Pinpoint the cell where the given text exists, returning its (x, y) midpoint coordinate. 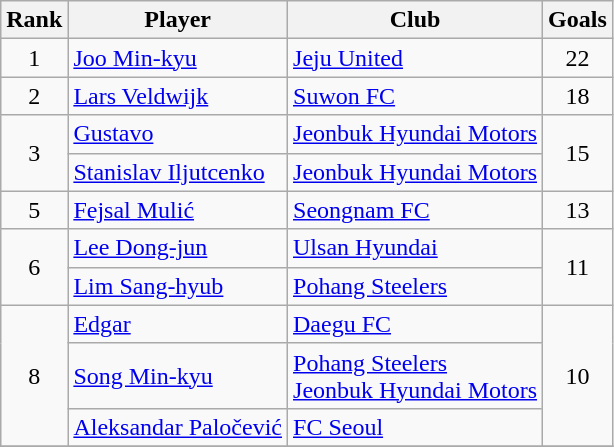
Edgar (178, 324)
Fejsal Mulić (178, 210)
13 (578, 210)
Suwon FC (416, 96)
Lee Dong-jun (178, 248)
Daegu FC (416, 324)
10 (578, 376)
Jeju United (416, 58)
Gustavo (178, 134)
1 (34, 58)
Lars Veldwijk (178, 96)
FC Seoul (416, 427)
Ulsan Hyundai (416, 248)
18 (578, 96)
5 (34, 210)
15 (578, 153)
Aleksandar Paločević (178, 427)
6 (34, 267)
Club (416, 20)
Rank (34, 20)
2 (34, 96)
Stanislav Iljutcenko (178, 172)
Lim Sang-hyub (178, 286)
22 (578, 58)
Goals (578, 20)
Song Min-kyu (178, 376)
Seongnam FC (416, 210)
Joo Min-kyu (178, 58)
11 (578, 267)
8 (34, 376)
Pohang Steelers (416, 286)
Player (178, 20)
Pohang Steelers Jeonbuk Hyundai Motors (416, 376)
3 (34, 153)
